Capture the cell that displays the provided text and extract its (x, y) central coordinate. 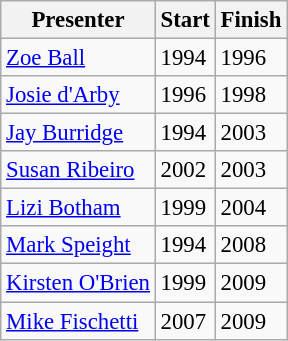
Start (185, 20)
2002 (185, 170)
2007 (185, 321)
2008 (250, 245)
Presenter (78, 20)
Mark Speight (78, 245)
Mike Fischetti (78, 321)
Jay Burridge (78, 133)
Susan Ribeiro (78, 170)
Zoe Ball (78, 58)
Finish (250, 20)
Josie d'Arby (78, 95)
1998 (250, 95)
Lizi Botham (78, 208)
2004 (250, 208)
Kirsten O'Brien (78, 283)
